Search for the cell housing the specified text and yield its [X, Y] center coordinate. 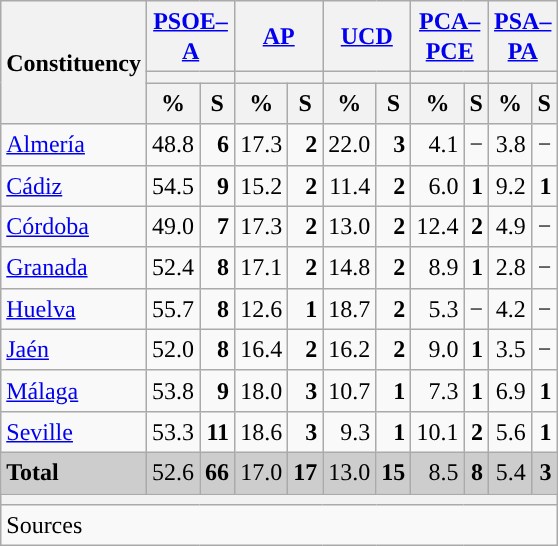
11.4 [350, 186]
17.1 [262, 268]
14.8 [350, 268]
PSOE–A [190, 36]
12.4 [438, 226]
Huelva [74, 308]
4.1 [438, 144]
54.5 [172, 186]
8.9 [438, 268]
PCA–PCE [450, 36]
3.8 [510, 144]
5.4 [510, 472]
53.8 [172, 390]
52.4 [172, 268]
UCD [367, 36]
15 [394, 472]
7.3 [438, 390]
Constituency [74, 62]
2.8 [510, 268]
10.7 [350, 390]
7 [218, 226]
11 [218, 432]
Granada [74, 268]
4.2 [510, 308]
52.0 [172, 350]
3.5 [510, 350]
53.3 [172, 432]
18.7 [350, 308]
Total [74, 472]
Almería [74, 144]
6 [218, 144]
6.0 [438, 186]
52.6 [172, 472]
Sources [279, 526]
Cádiz [74, 186]
18.6 [262, 432]
AP [279, 36]
9.0 [438, 350]
66 [218, 472]
8.5 [438, 472]
5.6 [510, 432]
22.0 [350, 144]
16.2 [350, 350]
5.3 [438, 308]
12.6 [262, 308]
15.2 [262, 186]
Jaén [74, 350]
55.7 [172, 308]
9.2 [510, 186]
Seville [74, 432]
49.0 [172, 226]
4.9 [510, 226]
10.1 [438, 432]
PSA–PA [523, 36]
18.0 [262, 390]
17 [306, 472]
48.8 [172, 144]
17.0 [262, 472]
9.3 [350, 432]
6.9 [510, 390]
Málaga [74, 390]
16.4 [262, 350]
Córdoba [74, 226]
